Capture the cell that displays the provided text and extract its [x, y] central coordinate. 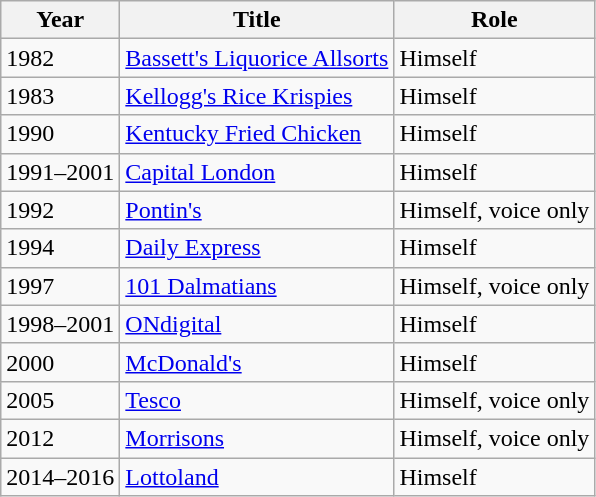
ONdigital [257, 324]
Tesco [257, 400]
2014–2016 [60, 477]
Pontin's [257, 210]
Title [257, 20]
Year [60, 20]
Bassett's Liquorice Allsorts [257, 58]
1982 [60, 58]
1990 [60, 134]
Capital London [257, 172]
1994 [60, 248]
Role [494, 20]
1983 [60, 96]
Daily Express [257, 248]
1991–2001 [60, 172]
2005 [60, 400]
1992 [60, 210]
2000 [60, 362]
101 Dalmatians [257, 286]
McDonald's [257, 362]
Kentucky Fried Chicken [257, 134]
1998–2001 [60, 324]
Lottoland [257, 477]
1997 [60, 286]
2012 [60, 438]
Kellogg's Rice Krispies [257, 96]
Morrisons [257, 438]
